Capture the cell that displays the provided text and extract its (X, Y) central coordinate. 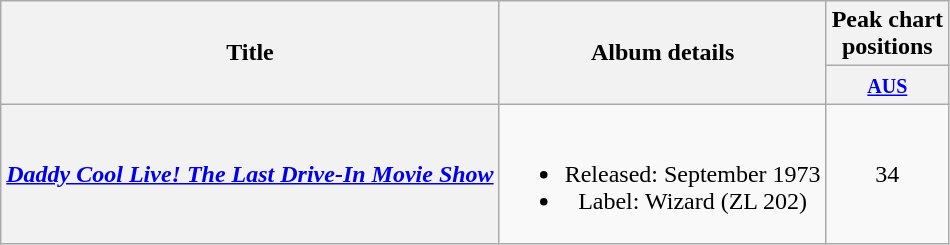
Album details (662, 52)
AUS (887, 85)
Daddy Cool Live! The Last Drive-In Movie Show (250, 174)
Title (250, 52)
Peak chartpositions (887, 34)
Released: September 1973Label: Wizard (ZL 202) (662, 174)
34 (887, 174)
